Return (X, Y) of the center of cell containing provided text 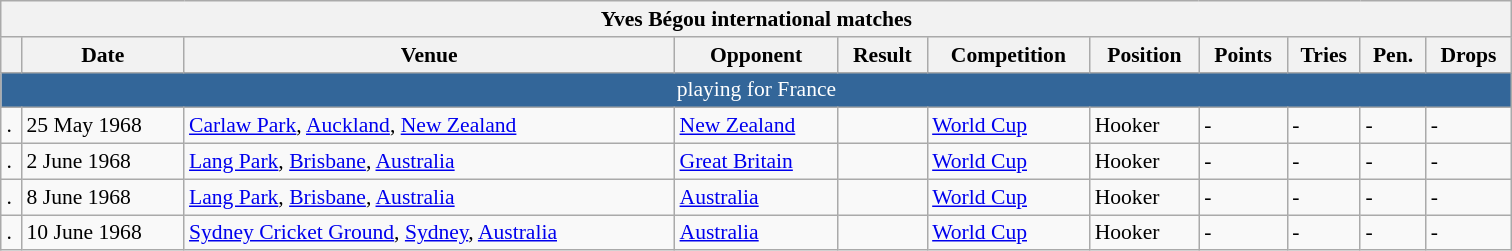
10 June 1968 (102, 233)
2 June 1968 (102, 162)
Yves Bégou international matches (756, 19)
Points (1243, 55)
Competition (1008, 55)
Position (1145, 55)
Carlaw Park, Auckland, New Zealand (430, 126)
Date (102, 55)
Drops (1469, 55)
Great Britain (756, 162)
25 May 1968 (102, 126)
Opponent (756, 55)
Pen. (1392, 55)
8 June 1968 (102, 197)
New Zealand (756, 126)
playing for France (756, 90)
Sydney Cricket Ground, Sydney, Australia (430, 233)
Venue (430, 55)
Result (882, 55)
Tries (1324, 55)
